Provide the (x, y) coordinate of the cell's center where the given text is located.  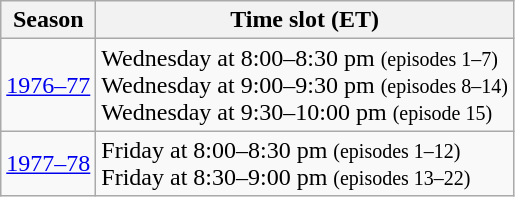
Season (48, 20)
Friday at 8:00–8:30 pm (episodes 1–12)Friday at 8:30–9:00 pm (episodes 13–22) (305, 164)
1977–78 (48, 164)
Time slot (ET) (305, 20)
1976–77 (48, 85)
Wednesday at 8:00–8:30 pm (episodes 1–7)Wednesday at 9:00–9:30 pm (episodes 8–14)Wednesday at 9:30–10:00 pm (episode 15) (305, 85)
